Output the (X, Y) coordinate of the center of the cell containing the given text.  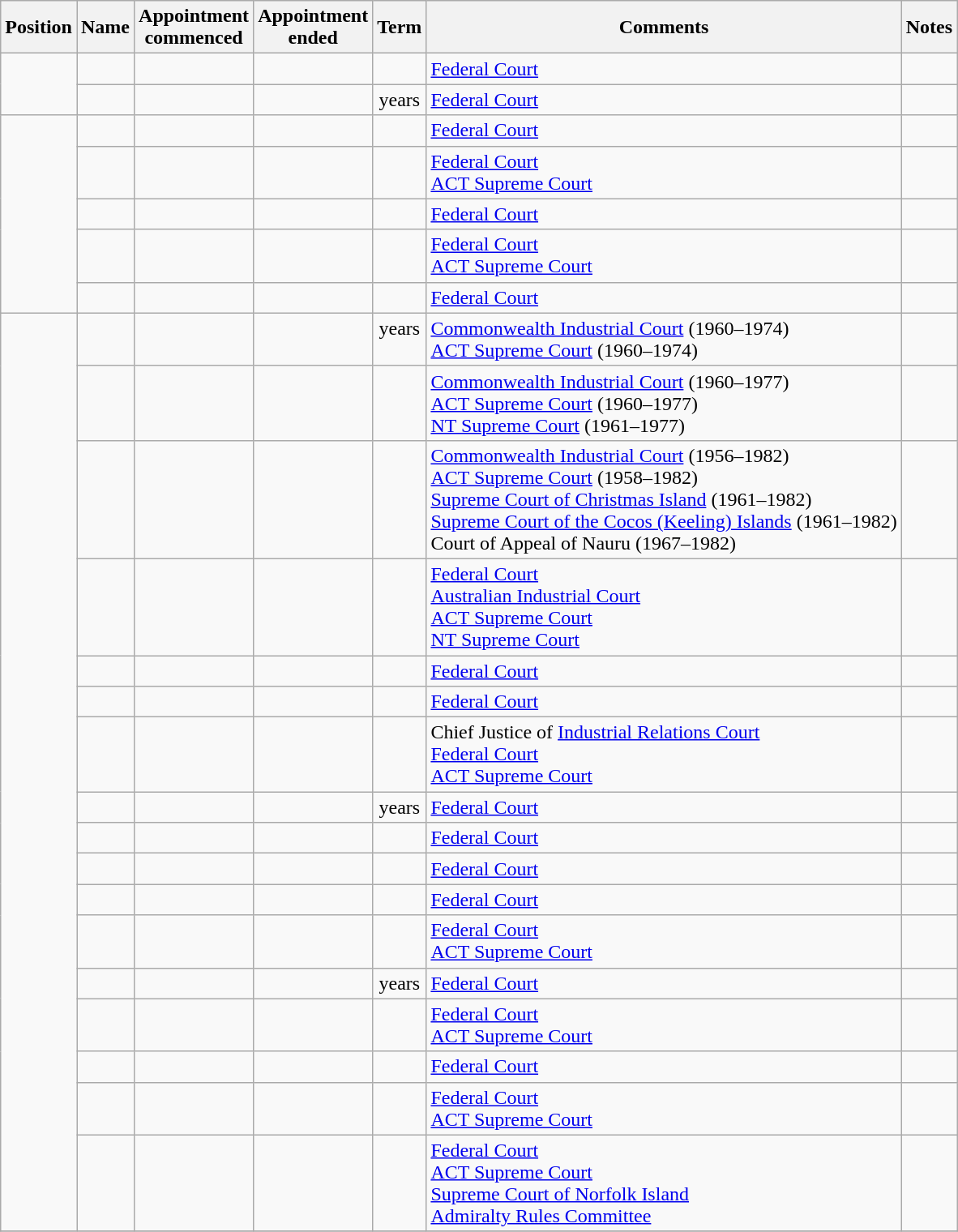
Term (400, 28)
Chief Justice of Industrial Relations CourtFederal CourtACT Supreme Court (664, 755)
Position (39, 28)
Name (105, 28)
Comments (664, 28)
Commonwealth Industrial Court (1960–1977)ACT Supreme Court (1960–1977)NT Supreme Court (1961–1977) (664, 403)
Notes (929, 28)
Appointmentended (313, 28)
Federal CourtACT Supreme CourtSupreme Court of Norfolk IslandAdmiralty Rules Committee (664, 1183)
Commonwealth Industrial Court (1960–1974)ACT Supreme Court (1960–1974) (664, 339)
Appointmentcommenced (195, 28)
Federal CourtAustralian Industrial CourtACT Supreme CourtNT Supreme Court (664, 606)
